Identify which cell holds the provided text, then report its (x, y) central coordinate. 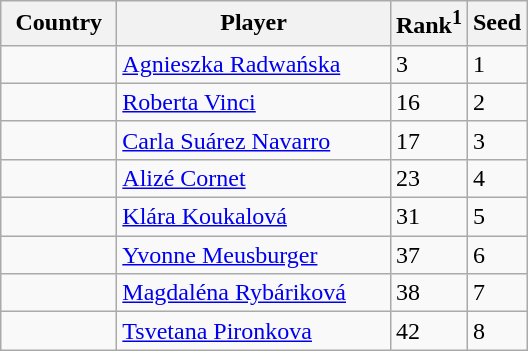
Magdaléna Rybáriková (254, 293)
5 (496, 217)
Yvonne Meusburger (254, 255)
Agnieszka Radwańska (254, 64)
2 (496, 102)
Country (59, 24)
42 (428, 331)
37 (428, 255)
8 (496, 331)
Klára Koukalová (254, 217)
Rank1 (428, 24)
4 (496, 178)
23 (428, 178)
7 (496, 293)
17 (428, 140)
Carla Suárez Navarro (254, 140)
Alizé Cornet (254, 178)
16 (428, 102)
1 (496, 64)
6 (496, 255)
Tsvetana Pironkova (254, 331)
Seed (496, 24)
38 (428, 293)
Player (254, 24)
Roberta Vinci (254, 102)
31 (428, 217)
